For the text-containing cell, return its midpoint in [X, Y] coordinate format. 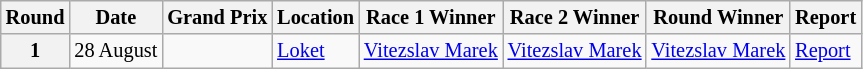
Round Winner [718, 17]
28 August [116, 51]
Date [116, 17]
Round [36, 17]
Race 1 Winner [431, 17]
Grand Prix [217, 17]
Location [316, 17]
Loket [316, 51]
Race 2 Winner [575, 17]
1 [36, 51]
